Scan for the cell matching the given text and deliver its [X, Y] coordinate at center. 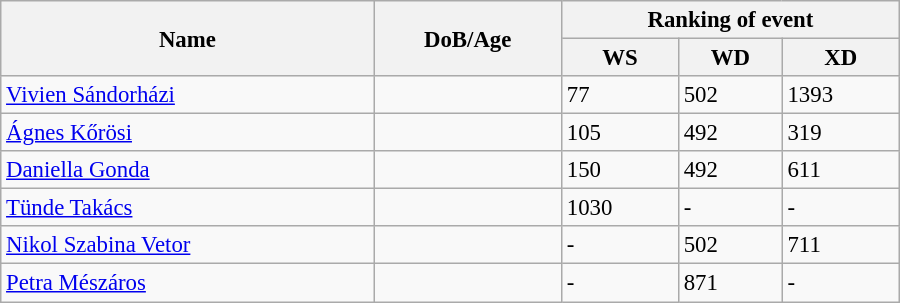
DoB/Age [468, 38]
Ranking of event [730, 20]
Tünde Takács [188, 208]
1393 [840, 95]
WS [620, 58]
Petra Mészáros [188, 283]
1030 [620, 208]
150 [620, 170]
Nikol Szabina Vetor [188, 245]
XD [840, 58]
Vivien Sándorházi [188, 95]
Daniella Gonda [188, 170]
319 [840, 133]
Ágnes Kőrösi [188, 133]
Name [188, 38]
611 [840, 170]
77 [620, 95]
105 [620, 133]
871 [730, 283]
WD [730, 58]
711 [840, 245]
